Capture the cell that displays the provided text and extract its [X, Y] central coordinate. 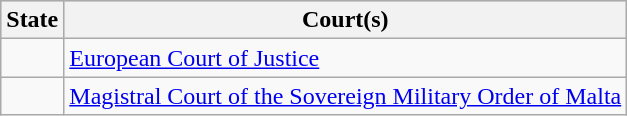
European Court of Justice [346, 58]
Magistral Court of the Sovereign Military Order of Malta [346, 96]
State [32, 20]
Court(s) [346, 20]
